Output the [x, y] coordinate of the center of the cell containing the given text.  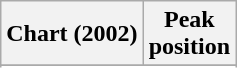
Chart (2002) [72, 34]
Peakposition [189, 34]
